Identify which cell holds the provided text, then report its (x, y) central coordinate. 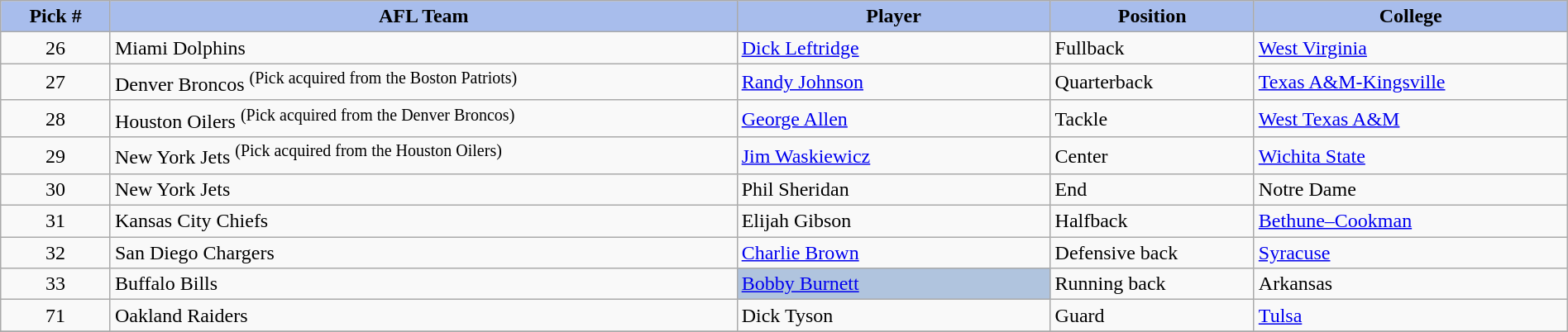
Denver Broncos (Pick acquired from the Boston Patriots) (423, 83)
Fullback (1152, 48)
Randy Johnson (893, 83)
Dick Leftridge (893, 48)
Miami Dolphins (423, 48)
Dick Tyson (893, 315)
Texas A&M-Kingsville (1411, 83)
New York Jets (423, 190)
New York Jets (Pick acquired from the Houston Oilers) (423, 155)
End (1152, 190)
Syracuse (1411, 253)
Charlie Brown (893, 253)
Halfback (1152, 221)
George Allen (893, 119)
26 (56, 48)
AFL Team (423, 17)
Running back (1152, 284)
West Virginia (1411, 48)
Jim Waskiewicz (893, 155)
Houston Oilers (Pick acquired from the Denver Broncos) (423, 119)
Pick # (56, 17)
Center (1152, 155)
Guard (1152, 315)
Wichita State (1411, 155)
29 (56, 155)
31 (56, 221)
Tulsa (1411, 315)
Bethune–Cookman (1411, 221)
Kansas City Chiefs (423, 221)
Bobby Burnett (893, 284)
Buffalo Bills (423, 284)
Player (893, 17)
College (1411, 17)
West Texas A&M (1411, 119)
Defensive back (1152, 253)
Oakland Raiders (423, 315)
Tackle (1152, 119)
Notre Dame (1411, 190)
28 (56, 119)
Arkansas (1411, 284)
Position (1152, 17)
Quarterback (1152, 83)
32 (56, 253)
Phil Sheridan (893, 190)
33 (56, 284)
Elijah Gibson (893, 221)
30 (56, 190)
San Diego Chargers (423, 253)
71 (56, 315)
27 (56, 83)
